Search for the cell housing the specified text and yield its (X, Y) center coordinate. 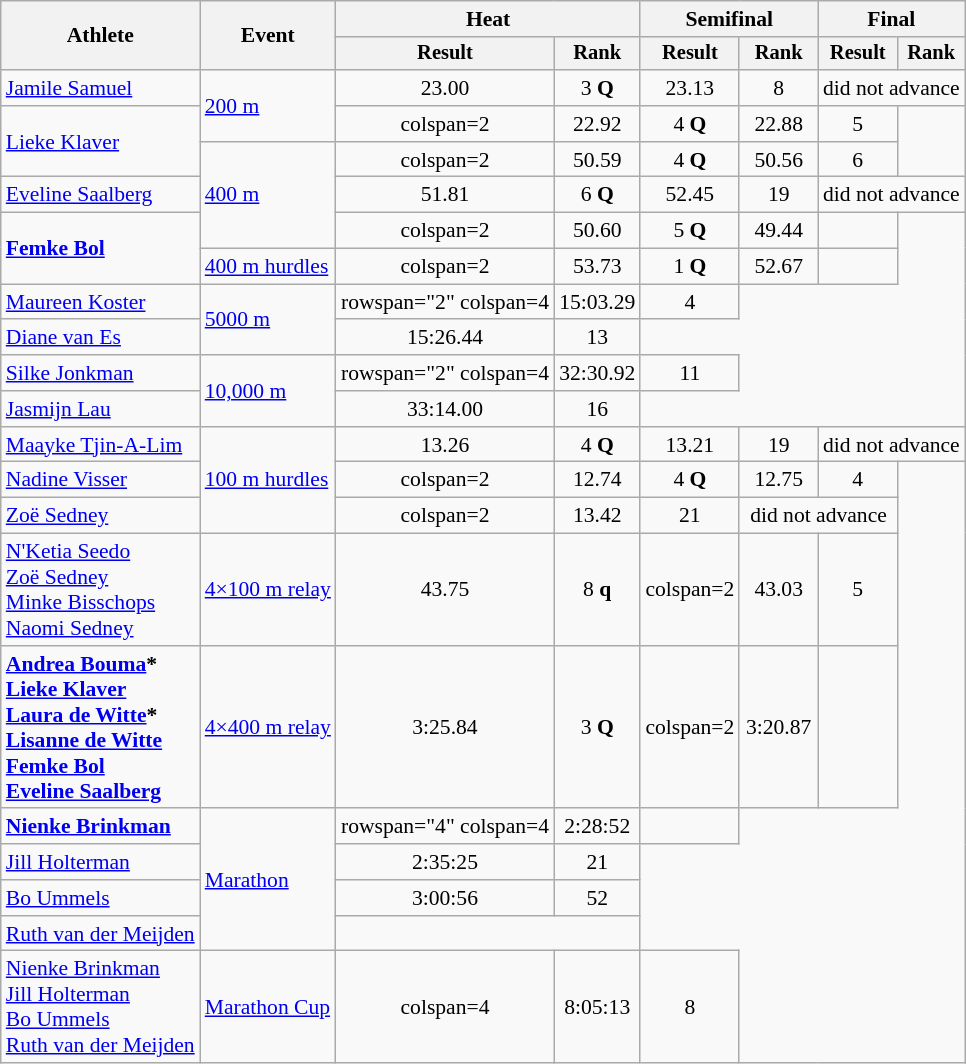
22.92 (597, 124)
Marathon (268, 880)
Maureen Koster (100, 302)
3:20.87 (778, 728)
Lieke Klaver (100, 142)
Maayke Tjin-A-Lim (100, 445)
Marathon Cup (268, 1007)
50.60 (597, 231)
32:30.92 (597, 373)
Silke Jonkman (100, 373)
22.88 (778, 124)
15:03.29 (597, 302)
200 m (268, 106)
4×400 m relay (268, 728)
Femke Bol (100, 248)
52 (597, 898)
12.74 (597, 480)
Jamile Samuel (100, 88)
Eveline Saalberg (100, 195)
13.21 (690, 445)
Nienke BrinkmanJill HoltermanBo UmmelsRuth van der Meijden (100, 1007)
1 Q (690, 267)
52.45 (690, 195)
23.00 (445, 88)
Jill Holterman (100, 862)
3:00:56 (445, 898)
2:35:25 (445, 862)
Final (892, 19)
50.56 (778, 160)
400 m hurdles (268, 267)
Zoë Sedney (100, 516)
51.81 (445, 195)
43.03 (778, 590)
13.42 (597, 516)
15:26.44 (445, 338)
400 m (268, 196)
53.73 (597, 267)
Bo Ummels (100, 898)
Andrea Bouma*Lieke KlaverLaura de Witte*Lisanne de WitteFemke BolEveline Saalberg (100, 728)
Heat (488, 19)
Nadine Visser (100, 480)
colspan=4 (445, 1007)
2:28:52 (597, 827)
13.26 (445, 445)
5000 m (268, 320)
11 (690, 373)
49.44 (778, 231)
3:25.84 (445, 728)
8:05:13 (597, 1007)
Athlete (100, 36)
43.75 (445, 590)
10,000 m (268, 390)
6 (858, 160)
rowspan="4" colspan=4 (445, 827)
4×100 m relay (268, 590)
6 Q (597, 195)
Semifinal (729, 19)
Event (268, 36)
Diane van Es (100, 338)
5 Q (690, 231)
52.67 (778, 267)
33:14.00 (445, 409)
Nienke Brinkman (100, 827)
Ruth van der Meijden (100, 934)
12.75 (778, 480)
Jasmijn Lau (100, 409)
16 (597, 409)
8 q (597, 590)
N'Ketia SeedoZoë SedneyMinke BisschopsNaomi Sedney (100, 590)
23.13 (690, 88)
100 m hurdles (268, 480)
50.59 (597, 160)
13 (597, 338)
